From the cell containing the given text, extract its center point as (X, Y) coordinate. 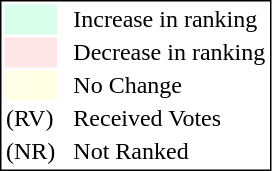
(NR) (30, 151)
Decrease in ranking (170, 53)
No Change (170, 85)
Not Ranked (170, 151)
Increase in ranking (170, 19)
(RV) (30, 119)
Received Votes (170, 119)
